For the text-containing cell, return its midpoint in [X, Y] coordinate format. 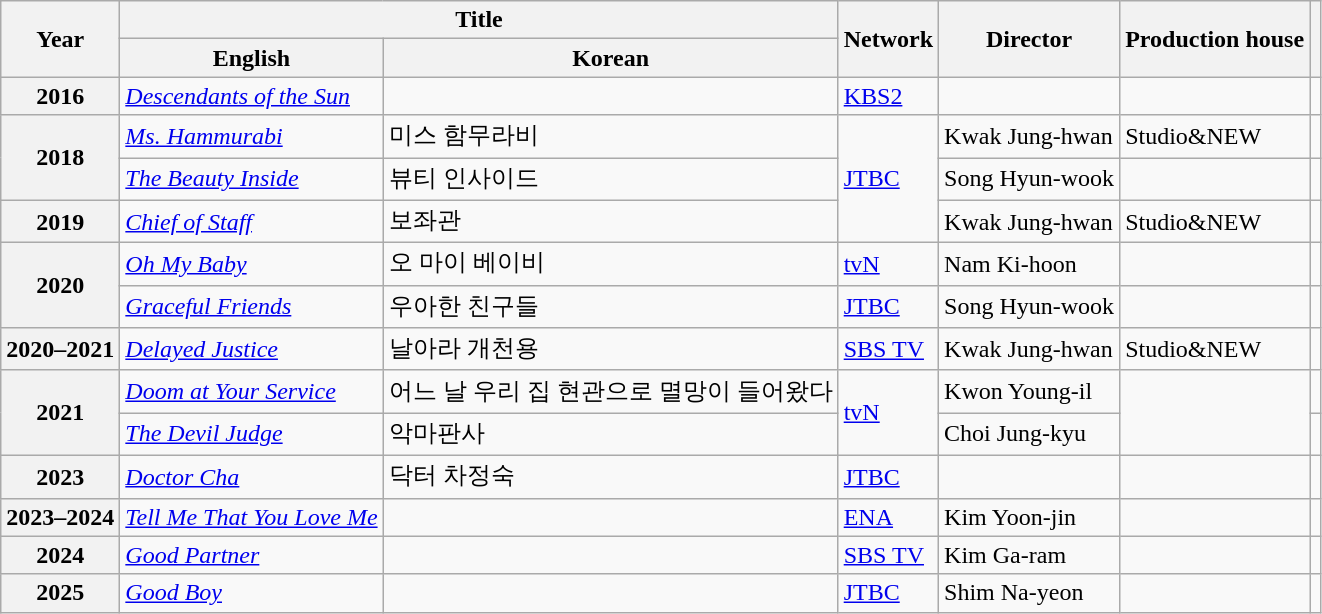
2016 [60, 96]
Kwon Young-il [1030, 392]
2019 [60, 222]
Delayed Justice [252, 350]
Kim Yoon-jin [1030, 517]
Network [888, 39]
Doom at Your Service [252, 392]
KBS2 [888, 96]
뷰티 인사이드 [610, 180]
악마판사 [610, 434]
2020–2021 [60, 350]
2023 [60, 476]
Chief of Staff [252, 222]
Nam Ki-hoon [1030, 264]
Oh My Baby [252, 264]
The Beauty Inside [252, 180]
Title [479, 20]
2018 [60, 158]
Korean [610, 58]
Doctor Cha [252, 476]
2024 [60, 555]
보좌관 [610, 222]
우아한 친구들 [610, 306]
2025 [60, 593]
오 마이 베이비 [610, 264]
Descendants of the Sun [252, 96]
Director [1030, 39]
Graceful Friends [252, 306]
Year [60, 39]
Ms. Hammurabi [252, 136]
2023–2024 [60, 517]
The Devil Judge [252, 434]
Shim Na-yeon [1030, 593]
Choi Jung-kyu [1030, 434]
Production house [1215, 39]
Kim Ga-ram [1030, 555]
날아라 개천용 [610, 350]
2020 [60, 286]
ENA [888, 517]
2021 [60, 412]
Tell Me That You Love Me [252, 517]
미스 함무라비 [610, 136]
닥터 차정숙 [610, 476]
어느 날 우리 집 현관으로 멸망이 들어왔다 [610, 392]
English [252, 58]
Good Boy [252, 593]
Good Partner [252, 555]
